From the cell containing the given text, extract its center point as [X, Y] coordinate. 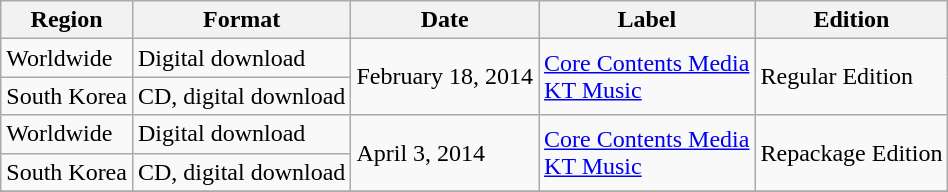
February 18, 2014 [445, 77]
Label [647, 20]
Format [241, 20]
Repackage Edition [852, 153]
Edition [852, 20]
April 3, 2014 [445, 153]
Region [67, 20]
Regular Edition [852, 77]
Date [445, 20]
